For the text-containing cell, return its midpoint in [x, y] coordinate format. 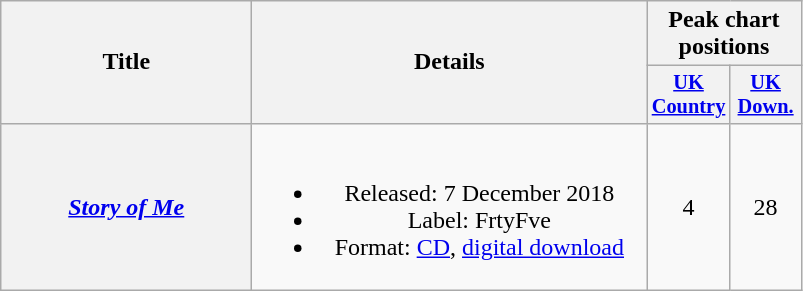
Released: 7 December 2018Label: FrtyFveFormat: CD, digital download [450, 206]
UKCountry [688, 95]
28 [766, 206]
Peak chart positions [724, 34]
Details [450, 62]
Title [126, 62]
UKDown. [766, 95]
4 [688, 206]
Story of Me [126, 206]
